Capture the cell that displays the provided text and extract its [x, y] central coordinate. 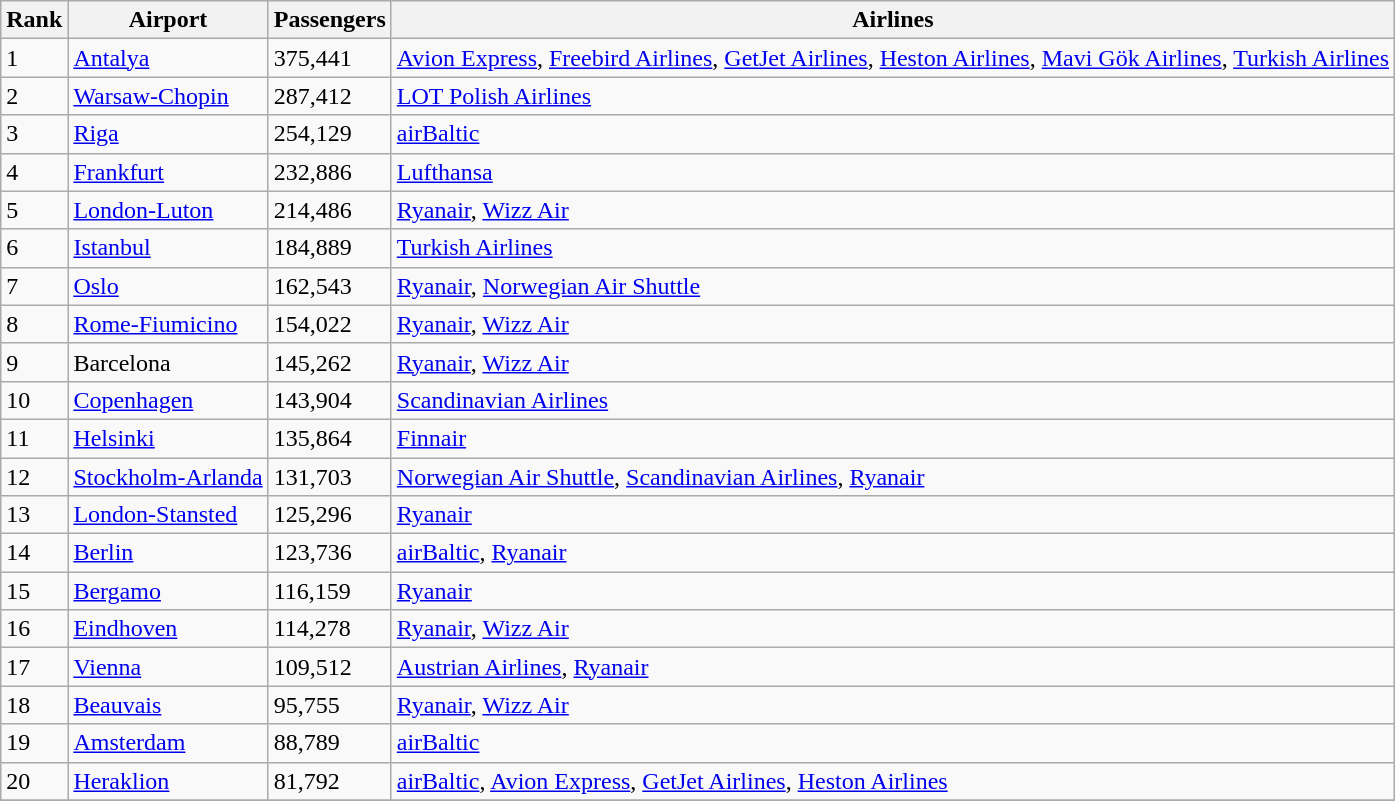
9 [34, 362]
18 [34, 705]
131,703 [330, 477]
232,886 [330, 172]
Eindhoven [168, 629]
143,904 [330, 400]
Norwegian Air Shuttle, Scandinavian Airlines, Ryanair [892, 477]
109,512 [330, 667]
125,296 [330, 515]
Warsaw-Chopin [168, 96]
162,543 [330, 286]
Heraklion [168, 781]
81,792 [330, 781]
Airlines [892, 20]
116,159 [330, 591]
7 [34, 286]
88,789 [330, 743]
Lufthansa [892, 172]
Copenhagen [168, 400]
10 [34, 400]
12 [34, 477]
Beauvais [168, 705]
Barcelona [168, 362]
Finnair [892, 438]
254,129 [330, 134]
145,262 [330, 362]
11 [34, 438]
4 [34, 172]
17 [34, 667]
Scandinavian Airlines [892, 400]
184,889 [330, 248]
London-Luton [168, 210]
13 [34, 515]
287,412 [330, 96]
Ryanair, Norwegian Air Shuttle [892, 286]
London-Stansted [168, 515]
Avion Express, Freebird Airlines, GetJet Airlines, Heston Airlines, Mavi Gök Airlines, Turkish Airlines [892, 58]
375,441 [330, 58]
2 [34, 96]
Stockholm-Arlanda [168, 477]
Amsterdam [168, 743]
5 [34, 210]
Frankfurt [168, 172]
Bergamo [168, 591]
Antalya [168, 58]
Oslo [168, 286]
154,022 [330, 324]
Vienna [168, 667]
16 [34, 629]
214,486 [330, 210]
8 [34, 324]
Passengers [330, 20]
Riga [168, 134]
20 [34, 781]
1 [34, 58]
Rank [34, 20]
airBaltic, Avion Express, GetJet Airlines, Heston Airlines [892, 781]
3 [34, 134]
Istanbul [168, 248]
135,864 [330, 438]
15 [34, 591]
Turkish Airlines [892, 248]
14 [34, 553]
Helsinki [168, 438]
LOT Polish Airlines [892, 96]
95,755 [330, 705]
Rome-Fiumicino [168, 324]
123,736 [330, 553]
airBaltic, Ryanair [892, 553]
Austrian Airlines, Ryanair [892, 667]
6 [34, 248]
114,278 [330, 629]
Airport [168, 20]
Berlin [168, 553]
19 [34, 743]
